Return the (X, Y) coordinate for the center point of the cell that contains the specified text.  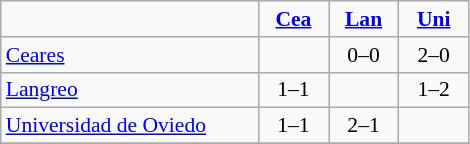
2–1 (363, 126)
Lan (363, 19)
Universidad de Oviedo (130, 126)
2–0 (434, 55)
Cea (293, 19)
Uni (434, 19)
Langreo (130, 90)
1–2 (434, 90)
0–0 (363, 55)
Ceares (130, 55)
